Return the [x, y] coordinate for the center point of the cell that contains the specified text.  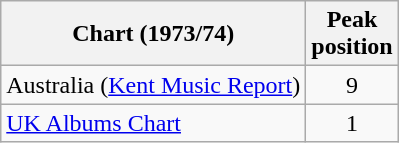
UK Albums Chart [154, 123]
9 [352, 85]
Chart (1973/74) [154, 34]
1 [352, 123]
Australia (Kent Music Report) [154, 85]
Peakposition [352, 34]
